Return [x, y] of the center of cell containing provided text 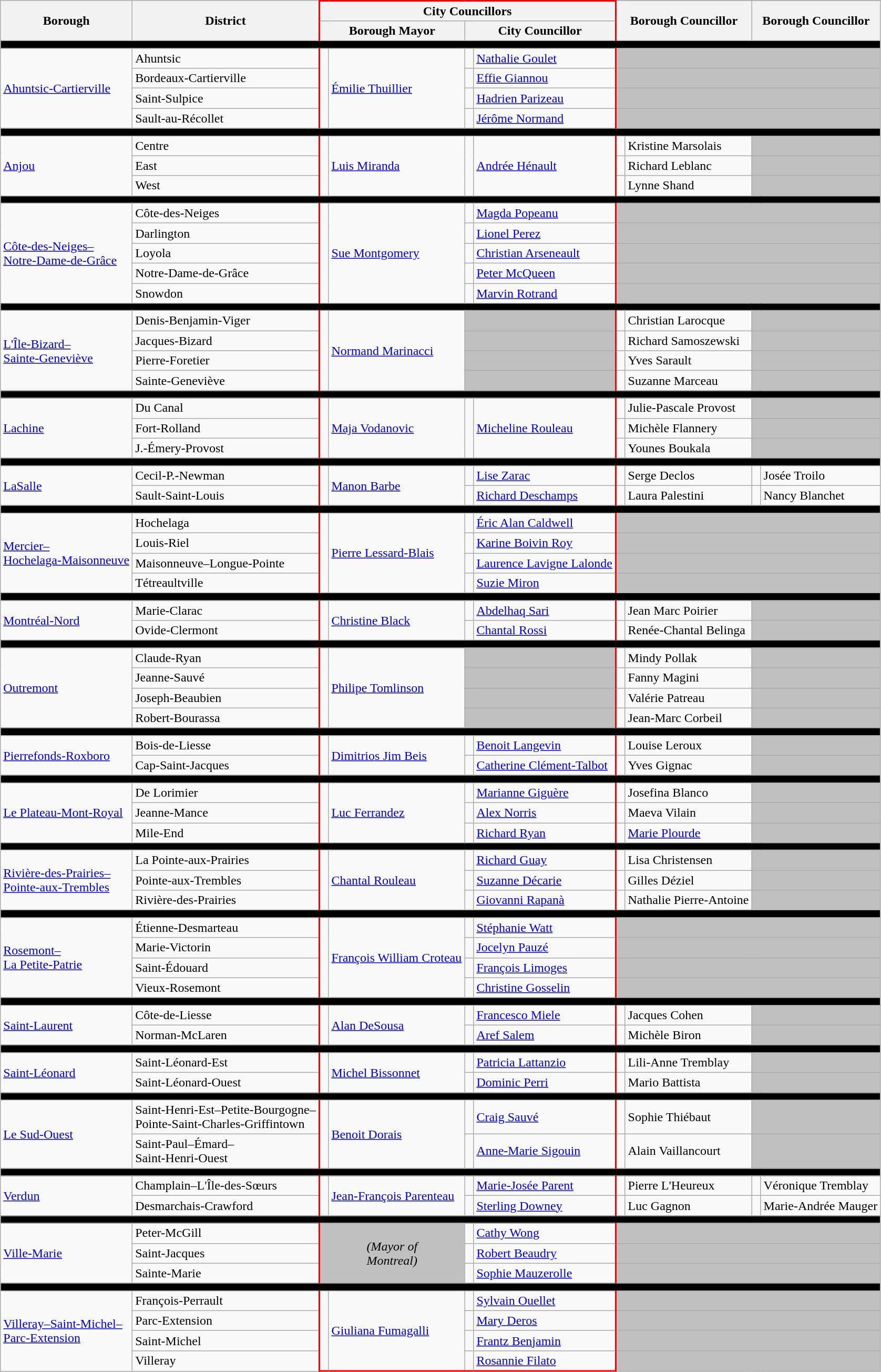
Frantz Benjamin [545, 1340]
Jacques Cohen [689, 1015]
La Pointe-aux-Prairies [226, 860]
Aref Salem [545, 1035]
Côte-des-Neiges–Notre-Dame-de-Grâce [66, 253]
Pierre-Foretier [226, 361]
Borough [66, 21]
Marie-Victorin [226, 948]
Richard Leblanc [689, 166]
Ahuntsic-Cartierville [66, 88]
Cecil-P.-Newman [226, 475]
Chantal Rossi [545, 631]
Kristine Marsolais [689, 146]
Lionel Perez [545, 233]
Nathalie Pierre-Antoine [689, 900]
Cap-Saint-Jacques [226, 765]
Rivière-des-Prairies–Pointe-aux-Trembles [66, 880]
Hochelaga [226, 523]
Valérie Patreau [689, 698]
Manon Barbe [396, 485]
Éric Alan Caldwell [545, 523]
Louise Leroux [689, 745]
Luc Ferrandez [396, 812]
Norman-McLaren [226, 1035]
Villeray [226, 1361]
Robert Beaudry [545, 1253]
Jeanne-Sauvé [226, 678]
Peter-McGill [226, 1233]
Alan DeSousa [396, 1025]
Pointe-aux-Trembles [226, 880]
Verdun [66, 1196]
Sault-Saint-Louis [226, 495]
Christine Gosselin [545, 988]
Hadrien Parizeau [545, 98]
Richard Deschamps [545, 495]
Saint-Sulpice [226, 98]
Loyola [226, 253]
LaSalle [66, 485]
Josée Troilo [821, 475]
Anne-Marie Sigouin [545, 1152]
Rosemont–La Petite-Patrie [66, 958]
Sault-au-Récollet [226, 118]
Richard Ryan [545, 832]
Saint-Léonard [66, 1072]
Saint-Jacques [226, 1253]
Saint-Michel [226, 1340]
François Limoges [545, 968]
Maja Vodanovic [396, 428]
Marie Plourde [689, 832]
City Councillor [540, 31]
West [226, 186]
Suzanne Marceau [689, 381]
(Mayor ofMontreal) [392, 1253]
Luis Miranda [396, 166]
Jacques-Bizard [226, 341]
Nathalie Goulet [545, 58]
Saint-Léonard-Ouest [226, 1082]
Micheline Rouleau [545, 428]
Sainte-Geneviève [226, 381]
Notre-Dame-de-Grâce [226, 273]
Cathy Wong [545, 1233]
Marianne Giguère [545, 792]
Normand Marinacci [396, 351]
Yves Gignac [689, 765]
Claude-Ryan [226, 658]
Denis-Benjamin-Viger [226, 321]
Maeva Vilain [689, 812]
Sue Montgomery [396, 253]
Ville-Marie [66, 1253]
Jean-Marc Corbeil [689, 718]
Dimitrios Jim Beis [396, 755]
Sylvain Ouellet [545, 1300]
Peter McQueen [545, 273]
Pierrefonds-Roxboro [66, 755]
Lili-Anne Tremblay [689, 1062]
Rivière-des-Prairies [226, 900]
East [226, 166]
Parc-Extension [226, 1320]
Côte-de-Liesse [226, 1015]
Mindy Pollak [689, 658]
Suzie Miron [545, 583]
Sophie Thiébaut [689, 1117]
Michel Bissonnet [396, 1072]
City Councillors [467, 11]
Saint-Édouard [226, 968]
Christine Black [396, 621]
Magda Popeanu [545, 213]
Nancy Blanchet [821, 495]
Suzanne Décarie [545, 880]
Sterling Downey [545, 1206]
Marie-Andrée Mauger [821, 1206]
Le Plateau-Mont-Royal [66, 812]
Serge Declos [689, 475]
Stéphanie Watt [545, 928]
Mario Battista [689, 1082]
Snowdon [226, 293]
Fort-Rolland [226, 428]
Vieux-Rosemont [226, 988]
Mary Deros [545, 1320]
Laura Palestini [689, 495]
District [226, 21]
Marie-Clarac [226, 611]
Villeray–Saint-Michel–Parc-Extension [66, 1330]
Jocelyn Pauzé [545, 948]
Benoit Dorais [396, 1134]
Centre [226, 146]
Giovanni Rapanà [545, 900]
Saint-Léonard-Est [226, 1062]
Jeanne-Mance [226, 812]
Darlington [226, 233]
J.-Émery-Provost [226, 448]
Joseph-Beaubien [226, 698]
Philipe Tomlinson [396, 688]
Richard Guay [545, 860]
Anjou [66, 166]
Fanny Magini [689, 678]
Saint-Paul–Émard–Saint-Henri-Ouest [226, 1152]
Sophie Mauzerolle [545, 1273]
Jérôme Normand [545, 118]
Borough Mayor [392, 31]
Mile-End [226, 832]
Marie-Josée Parent [545, 1186]
Rosannie Filato [545, 1361]
Laurence Lavigne Lalonde [545, 563]
Bordeaux-Cartierville [226, 78]
François William Croteau [396, 958]
Michèle Biron [689, 1035]
Alex Norris [545, 812]
Robert-Bourassa [226, 718]
Catherine Clément-Talbot [545, 765]
Louis-Riel [226, 543]
Christian Arseneault [545, 253]
Le Sud-Ouest [66, 1134]
Patricia Lattanzio [545, 1062]
Lisa Christensen [689, 860]
Desmarchais-Crawford [226, 1206]
Bois-de-Liesse [226, 745]
Dominic Perri [545, 1082]
Du Canal [226, 408]
Craig Sauvé [545, 1117]
Pierre L'Heureux [689, 1186]
Émilie Thuillier [396, 88]
Renée-Chantal Belinga [689, 631]
Luc Gagnon [689, 1206]
Alain Vaillancourt [689, 1152]
Marvin Rotrand [545, 293]
Benoit Langevin [545, 745]
Tétreaultville [226, 583]
Champlain–L'Île-des-Sœurs [226, 1186]
Outremont [66, 688]
Maisonneuve–Longue-Pointe [226, 563]
Michèle Flannery [689, 428]
Josefina Blanco [689, 792]
Yves Sarault [689, 361]
Véronique Tremblay [821, 1186]
Lynne Shand [689, 186]
L'Île-Bizard–Sainte-Geneviève [66, 351]
De Lorimier [226, 792]
Mercier–Hochelaga-Maisonneuve [66, 553]
Étienne-Desmarteau [226, 928]
Saint-Laurent [66, 1025]
Côte-des-Neiges [226, 213]
Chantal Rouleau [396, 880]
Jean-François Parenteau [396, 1196]
Saint-Henri-Est–Petite-Bourgogne–Pointe-Saint-Charles-Griffintown [226, 1117]
Abdelhaq Sari [545, 611]
Francesco Miele [545, 1015]
François-Perrault [226, 1300]
Christian Larocque [689, 321]
Andrée Hénault [545, 166]
Younes Boukala [689, 448]
Lise Zarac [545, 475]
Ahuntsic [226, 58]
Julie-Pascale Provost [689, 408]
Giuliana Fumagalli [396, 1330]
Sainte-Marie [226, 1273]
Jean Marc Poirier [689, 611]
Gilles Déziel [689, 880]
Pierre Lessard-Blais [396, 553]
Montréal-Nord [66, 621]
Karine Boivin Roy [545, 543]
Lachine [66, 428]
Ovide-Clermont [226, 631]
Effie Giannou [545, 78]
Richard Samoszewski [689, 341]
